Search for the cell housing the specified text and yield its (X, Y) center coordinate. 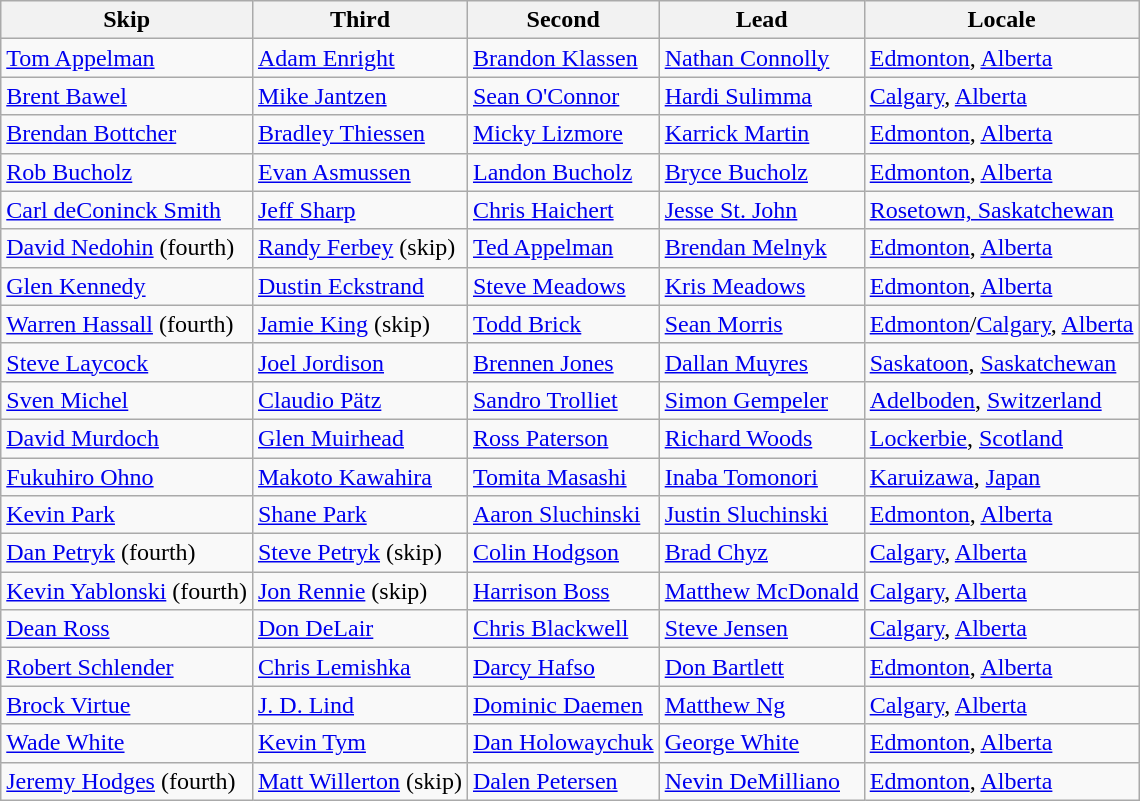
Chris Haichert (563, 210)
David Murdoch (127, 438)
Brendan Bottcher (127, 134)
Jeremy Hodges (fourth) (127, 781)
Todd Brick (563, 324)
Sean O'Connor (563, 96)
Bradley Thiessen (360, 134)
Joel Jordison (360, 362)
Sean Morris (762, 324)
Saskatoon, Saskatchewan (1002, 362)
Steve Jensen (762, 629)
David Nedohin (fourth) (127, 248)
Steve Petryk (skip) (360, 553)
Brendan Melnyk (762, 248)
Brad Chyz (762, 553)
Matt Willerton (skip) (360, 781)
Third (360, 20)
Landon Bucholz (563, 172)
Matthew Ng (762, 705)
Locale (1002, 20)
Jon Rennie (skip) (360, 591)
J. D. Lind (360, 705)
Steve Meadows (563, 286)
Ted Appelman (563, 248)
Kevin Yablonski (fourth) (127, 591)
Richard Woods (762, 438)
Matthew McDonald (762, 591)
Karuizawa, Japan (1002, 477)
Adelboden, Switzerland (1002, 400)
Bryce Bucholz (762, 172)
Chris Blackwell (563, 629)
Randy Ferbey (skip) (360, 248)
Fukuhiro Ohno (127, 477)
Colin Hodgson (563, 553)
Brennen Jones (563, 362)
Sandro Trolliet (563, 400)
Dallan Muyres (762, 362)
Rosetown, Saskatchewan (1002, 210)
Carl deConinck Smith (127, 210)
Jesse St. John (762, 210)
Dominic Daemen (563, 705)
Brent Bawel (127, 96)
Nathan Connolly (762, 58)
Tomita Masashi (563, 477)
Karrick Martin (762, 134)
Dalen Petersen (563, 781)
Tom Appelman (127, 58)
Evan Asmussen (360, 172)
Adam Enright (360, 58)
Brandon Klassen (563, 58)
Shane Park (360, 515)
Lead (762, 20)
Harrison Boss (563, 591)
Kevin Tym (360, 743)
Rob Bucholz (127, 172)
Dustin Eckstrand (360, 286)
Warren Hassall (fourth) (127, 324)
Justin Sluchinski (762, 515)
Don DeLair (360, 629)
Nevin DeMilliano (762, 781)
Second (563, 20)
Jeff Sharp (360, 210)
Don Bartlett (762, 667)
Inaba Tomonori (762, 477)
George White (762, 743)
Chris Lemishka (360, 667)
Claudio Pätz (360, 400)
Brock Virtue (127, 705)
Aaron Sluchinski (563, 515)
Steve Laycock (127, 362)
Simon Gempeler (762, 400)
Lockerbie, Scotland (1002, 438)
Hardi Sulimma (762, 96)
Makoto Kawahira (360, 477)
Kris Meadows (762, 286)
Dan Petryk (fourth) (127, 553)
Ross Paterson (563, 438)
Glen Kennedy (127, 286)
Darcy Hafso (563, 667)
Wade White (127, 743)
Glen Muirhead (360, 438)
Dan Holowaychuk (563, 743)
Jamie King (skip) (360, 324)
Sven Michel (127, 400)
Kevin Park (127, 515)
Skip (127, 20)
Robert Schlender (127, 667)
Micky Lizmore (563, 134)
Dean Ross (127, 629)
Mike Jantzen (360, 96)
Edmonton/Calgary, Alberta (1002, 324)
